Extract the (X, Y) coordinate from the center of the cell holding the provided text.  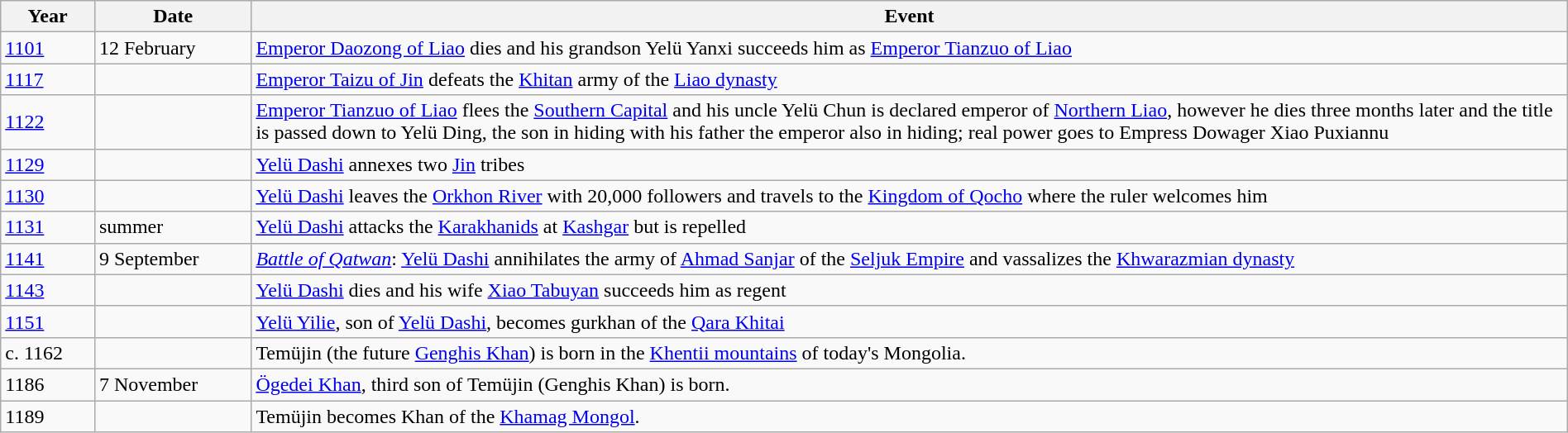
1141 (48, 259)
Date (172, 17)
Year (48, 17)
1101 (48, 48)
1129 (48, 164)
Temüjin becomes Khan of the Khamag Mongol. (910, 416)
Yelü Dashi attacks the Karakhanids at Kashgar but is repelled (910, 227)
1131 (48, 227)
Yelü Dashi dies and his wife Xiao Tabuyan succeeds him as regent (910, 290)
9 September (172, 259)
1122 (48, 122)
Battle of Qatwan: Yelü Dashi annihilates the army of Ahmad Sanjar of the Seljuk Empire and vassalizes the Khwarazmian dynasty (910, 259)
summer (172, 227)
7 November (172, 384)
12 February (172, 48)
Ögedei Khan, third son of Temüjin (Genghis Khan) is born. (910, 384)
1117 (48, 79)
Yelü Dashi leaves the Orkhon River with 20,000 followers and travels to the Kingdom of Qocho where the ruler welcomes him (910, 196)
Emperor Taizu of Jin defeats the Khitan army of the Liao dynasty (910, 79)
1189 (48, 416)
Emperor Daozong of Liao dies and his grandson Yelü Yanxi succeeds him as Emperor Tianzuo of Liao (910, 48)
1130 (48, 196)
c. 1162 (48, 353)
Yelü Dashi annexes two Jin tribes (910, 164)
1186 (48, 384)
Temüjin (the future Genghis Khan) is born in the Khentii mountains of today's Mongolia. (910, 353)
Yelü Yilie, son of Yelü Dashi, becomes gurkhan of the Qara Khitai (910, 321)
1143 (48, 290)
1151 (48, 321)
Event (910, 17)
